Scan for the cell matching the given text and deliver its [X, Y] coordinate at center. 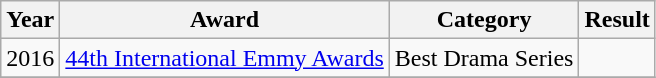
2016 [30, 58]
Best Drama Series [484, 58]
Result [617, 20]
Category [484, 20]
44th International Emmy Awards [224, 58]
Year [30, 20]
Award [224, 20]
